Determine the (x, y) coordinate at the center of the cell enclosing the given text.  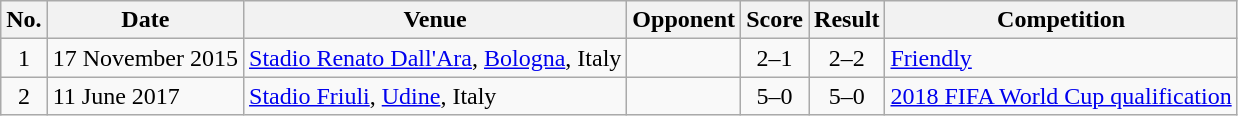
Stadio Renato Dall'Ara, Bologna, Italy (436, 58)
17 November 2015 (145, 58)
2–1 (775, 58)
Score (775, 20)
Friendly (1061, 58)
2 (24, 96)
Opponent (684, 20)
Stadio Friuli, Udine, Italy (436, 96)
Venue (436, 20)
No. (24, 20)
2–2 (847, 58)
2018 FIFA World Cup qualification (1061, 96)
1 (24, 58)
Result (847, 20)
Competition (1061, 20)
11 June 2017 (145, 96)
Date (145, 20)
